Detect which cell encompasses the target text, then output its [x, y] center coordinate. 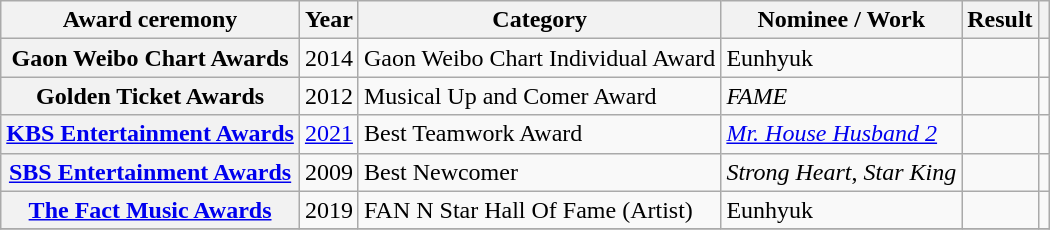
Best Teamwork Award [539, 134]
2012 [328, 96]
Category [539, 20]
Award ceremony [150, 20]
FAN N Star Hall Of Fame (Artist) [539, 210]
2021 [328, 134]
Musical Up and Comer Award [539, 96]
KBS Entertainment Awards [150, 134]
Nominee / Work [842, 20]
Mr. House Husband 2 [842, 134]
The Fact Music Awards [150, 210]
Result [1000, 20]
FAME [842, 96]
Gaon Weibo Chart Awards [150, 58]
Gaon Weibo Chart Individual Award [539, 58]
2009 [328, 172]
2019 [328, 210]
SBS Entertainment Awards [150, 172]
Best Newcomer [539, 172]
Year [328, 20]
2014 [328, 58]
Strong Heart, Star King [842, 172]
Golden Ticket Awards [150, 96]
